Scan for the cell matching the given text and deliver its (x, y) coordinate at center. 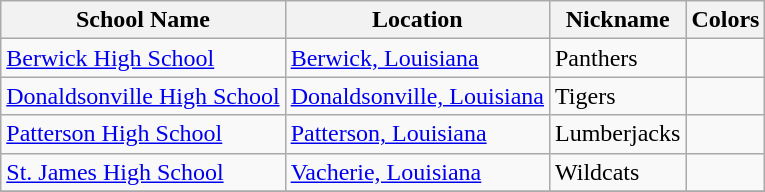
Patterson High School (143, 134)
Nickname (617, 20)
Lumberjacks (617, 134)
Vacherie, Louisiana (417, 172)
Wildcats (617, 172)
Tigers (617, 96)
Location (417, 20)
Panthers (617, 58)
Patterson, Louisiana (417, 134)
School Name (143, 20)
Berwick, Louisiana (417, 58)
St. James High School (143, 172)
Berwick High School (143, 58)
Donaldsonville, Louisiana (417, 96)
Donaldsonville High School (143, 96)
Colors (726, 20)
